Identify which cell holds the provided text, then report its [X, Y] central coordinate. 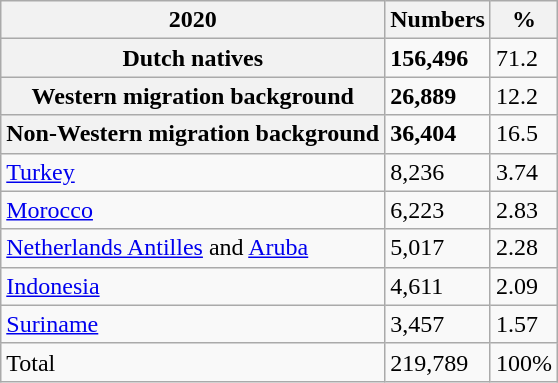
156,496 [438, 58]
Total [193, 362]
1.57 [524, 324]
3,457 [438, 324]
2.09 [524, 286]
Suriname [193, 324]
Netherlands Antilles and Aruba [193, 248]
Dutch natives [193, 58]
16.5 [524, 134]
Turkey [193, 172]
100% [524, 362]
12.2 [524, 96]
% [524, 20]
Non-Western migration background [193, 134]
Numbers [438, 20]
4,611 [438, 286]
2020 [193, 20]
5,017 [438, 248]
Western migration background [193, 96]
2.28 [524, 248]
2.83 [524, 210]
8,236 [438, 172]
6,223 [438, 210]
Morocco [193, 210]
26,889 [438, 96]
219,789 [438, 362]
Indonesia [193, 286]
3.74 [524, 172]
71.2 [524, 58]
36,404 [438, 134]
